Extract the [x, y] coordinate from the center of the cell holding the provided text.  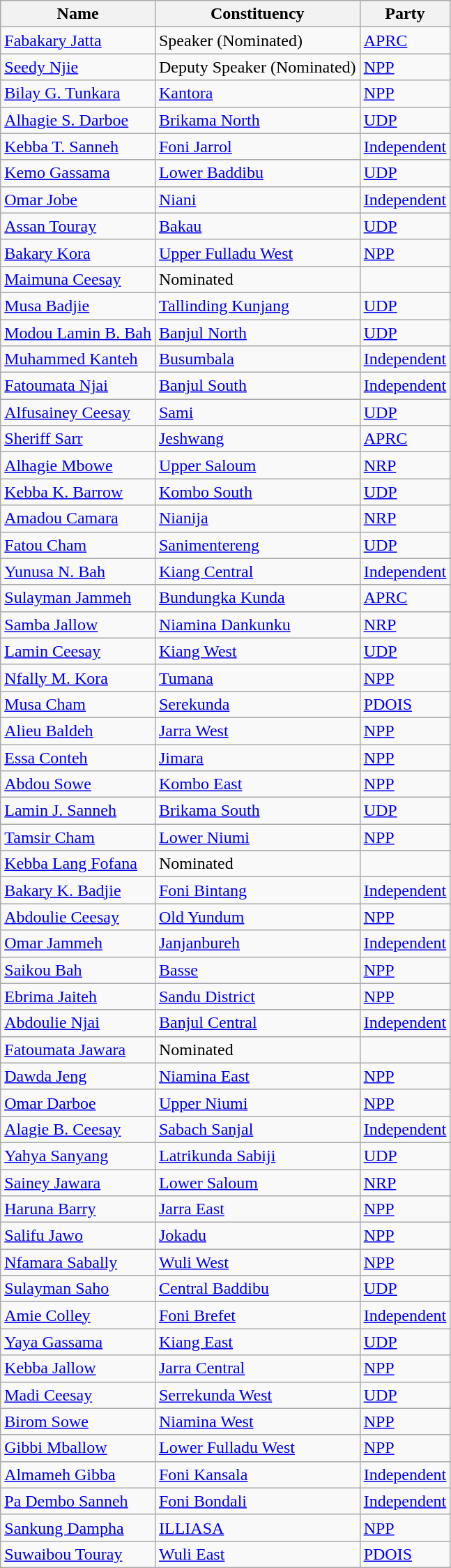
Suwaibou Touray [78, 1554]
Bundungka Kunda [257, 598]
Sami [257, 412]
Lower Fulladu West [257, 1448]
Busumbala [257, 359]
Musa Badjie [78, 306]
Alhagie Mbowe [78, 465]
Brikama North [257, 120]
Jeshwang [257, 439]
Salifu Jawo [78, 1236]
Muhammed Kanteh [78, 359]
Janjanbureh [257, 943]
Sankung Dampha [78, 1528]
Musa Cham [78, 704]
Kebba T. Sanneh [78, 147]
Basse [257, 970]
Bakary Kora [78, 253]
Party [405, 14]
Central Baddibu [257, 1289]
Constituency [257, 14]
Jarra East [257, 1209]
Modou Lamin B. Bah [78, 333]
Samba Jallow [78, 625]
Jarra West [257, 731]
Essa Conteh [78, 757]
Kiang Central [257, 572]
Wuli East [257, 1554]
Nfally M. Kora [78, 678]
Banjul North [257, 333]
Alagie B. Ceesay [78, 1129]
Yaya Gassama [78, 1342]
Fatou Cham [78, 545]
Pa Dembo Sanneh [78, 1501]
Foni Bintang [257, 890]
Lower Baddibu [257, 173]
Niamina Dankunku [257, 625]
Assan Touray [78, 226]
Bakary K. Badjie [78, 890]
Dawda Jeng [78, 1076]
Omar Jammeh [78, 943]
Kiang West [257, 651]
Jarra Central [257, 1368]
Omar Darboe [78, 1103]
Banjul Central [257, 1023]
Latrikunda Sabiji [257, 1156]
Lower Saloum [257, 1183]
Kemo Gassama [78, 173]
Seedy Njie [78, 67]
Yahya Sanyang [78, 1156]
Upper Niumi [257, 1103]
Foni Jarrol [257, 147]
Serrekunda West [257, 1395]
Niamina East [257, 1076]
Amadou Camara [78, 518]
Fatoumata Jawara [78, 1050]
Upper Fulladu West [257, 253]
Kombo South [257, 492]
Foni Brefet [257, 1315]
Kiang East [257, 1342]
Sabach Sanjal [257, 1129]
Lamin Ceesay [78, 651]
Niamina West [257, 1421]
Kebba Lang Fofana [78, 864]
Omar Jobe [78, 200]
Kebba Jallow [78, 1368]
Sandu District [257, 996]
Fatoumata Njai [78, 386]
Sainey Jawara [78, 1183]
Almameh Gibba [78, 1474]
Abdoulie Njai [78, 1023]
Saikou Bah [78, 970]
Tamsir Cham [78, 837]
Sheriff Sarr [78, 439]
Brikama South [257, 811]
Foni Bondali [257, 1501]
Wuli West [257, 1262]
Kantora [257, 94]
Abdoulie Ceesay [78, 917]
Birom Sowe [78, 1421]
Nianija [257, 518]
Bilay G. Tunkara [78, 94]
Upper Saloum [257, 465]
Serekunda [257, 704]
Alieu Baldeh [78, 731]
Lower Niumi [257, 837]
Gibbi Mballow [78, 1448]
ILLIASA [257, 1528]
Ebrima Jaiteh [78, 996]
Sanimentereng [257, 545]
Deputy Speaker (Nominated) [257, 67]
Speaker (Nominated) [257, 40]
Banjul South [257, 386]
Fabakary Jatta [78, 40]
Amie Colley [78, 1315]
Foni Kansala [257, 1474]
Lamin J. Sanneh [78, 811]
Haruna Barry [78, 1209]
Yunusa N. Bah [78, 572]
Nfamara Sabally [78, 1262]
Sulayman Saho [78, 1289]
Bakau [257, 226]
Abdou Sowe [78, 784]
Name [78, 14]
Kebba K. Barrow [78, 492]
Old Yundum [257, 917]
Tumana [257, 678]
Madi Ceesay [78, 1395]
Kombo East [257, 784]
Niani [257, 200]
Tallinding Kunjang [257, 306]
Maimuna Ceesay [78, 279]
Jokadu [257, 1236]
Sulayman Jammeh [78, 598]
Alhagie S. Darboe [78, 120]
Jimara [257, 757]
Alfusainey Ceesay [78, 412]
